Locate the cell with the specified text and output its [X, Y] center coordinate. 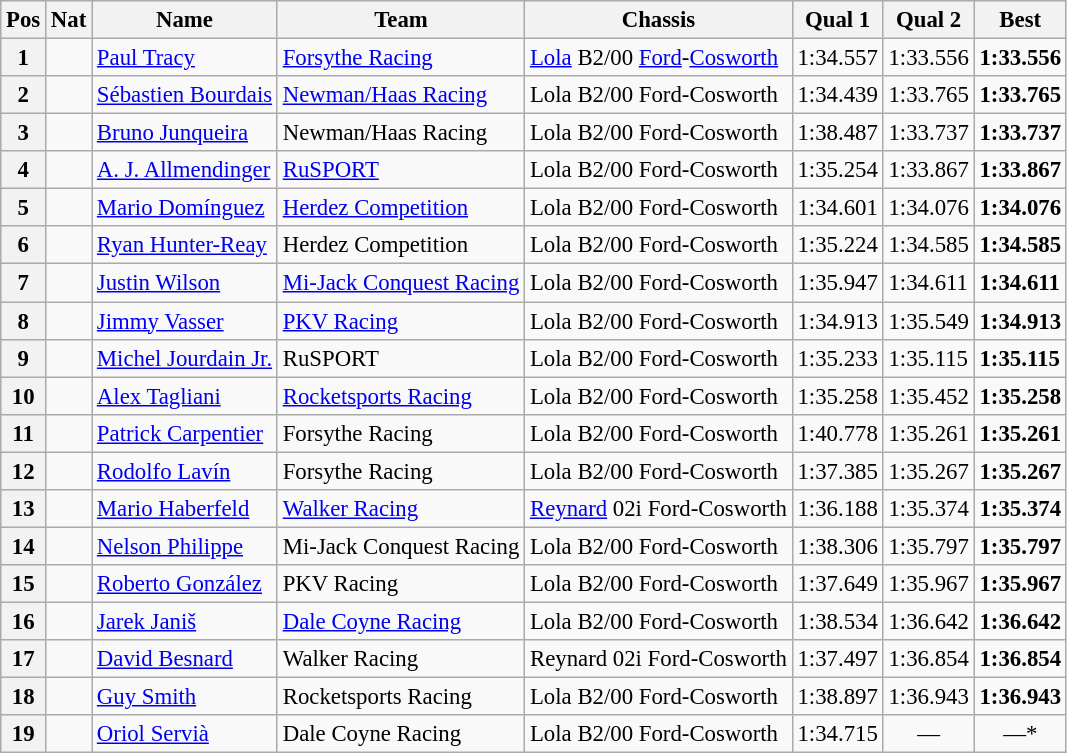
10 [24, 396]
A. J. Allmendinger [185, 170]
Alex Tagliani [185, 396]
Team [400, 20]
5 [24, 208]
Best [1020, 20]
Qual 2 [928, 20]
18 [24, 697]
Mario Haberfeld [185, 509]
1:34.557 [838, 58]
7 [24, 283]
4 [24, 170]
Paul Tracy [185, 58]
1:34.715 [838, 734]
Jimmy Vasser [185, 321]
6 [24, 245]
1:35.549 [928, 321]
19 [24, 734]
Patrick Carpentier [185, 433]
David Besnard [185, 659]
16 [24, 621]
Sébastien Bourdais [185, 95]
Qual 1 [838, 20]
Name [185, 20]
13 [24, 509]
1:38.487 [838, 133]
9 [24, 358]
1 [24, 58]
Nat [69, 20]
8 [24, 321]
1:38.534 [838, 621]
1:37.385 [838, 471]
Nelson Philippe [185, 546]
11 [24, 433]
1:35.254 [838, 170]
1:34.601 [838, 208]
12 [24, 471]
Roberto González [185, 584]
Jarek Janiš [185, 621]
— [928, 734]
1:35.947 [838, 283]
Oriol Servià [185, 734]
Mario Domínguez [185, 208]
Pos [24, 20]
Chassis [659, 20]
—* [1020, 734]
14 [24, 546]
Justin Wilson [185, 283]
1:38.306 [838, 546]
17 [24, 659]
1:37.497 [838, 659]
2 [24, 95]
1:40.778 [838, 433]
15 [24, 584]
3 [24, 133]
Michel Jourdain Jr. [185, 358]
1:35.452 [928, 396]
Bruno Junqueira [185, 133]
1:38.897 [838, 697]
1:35.233 [838, 358]
Ryan Hunter-Reay [185, 245]
Guy Smith [185, 697]
1:37.649 [838, 584]
1:36.188 [838, 509]
1:35.224 [838, 245]
Rodolfo Lavín [185, 471]
1:34.439 [838, 95]
